Determine the (X, Y) coordinate at the center of the cell enclosing the given text.  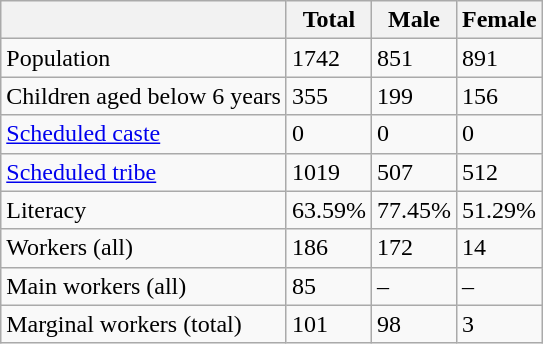
Population (144, 58)
77.45% (414, 210)
Workers (all) (144, 248)
851 (414, 58)
98 (414, 324)
Male (414, 20)
14 (500, 248)
Literacy (144, 210)
1742 (328, 58)
156 (500, 96)
507 (414, 172)
1019 (328, 172)
Children aged below 6 years (144, 96)
63.59% (328, 210)
Female (500, 20)
355 (328, 96)
Scheduled caste (144, 134)
101 (328, 324)
3 (500, 324)
512 (500, 172)
172 (414, 248)
85 (328, 286)
51.29% (500, 210)
Total (328, 20)
199 (414, 96)
891 (500, 58)
Scheduled tribe (144, 172)
Main workers (all) (144, 286)
Marginal workers (total) (144, 324)
186 (328, 248)
